Output the (X, Y) coordinate of the center of the cell containing the given text.  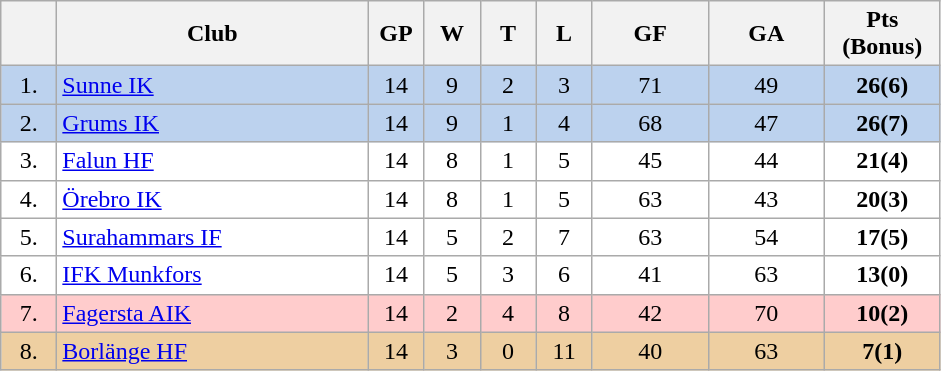
21(4) (882, 161)
L (564, 34)
Pts (Bonus) (882, 34)
7. (29, 313)
26(7) (882, 123)
6 (564, 275)
11 (564, 351)
IFK Munkfors (212, 275)
47 (766, 123)
6. (29, 275)
44 (766, 161)
W (452, 34)
8. (29, 351)
7 (564, 237)
5. (29, 237)
13(0) (882, 275)
7(1) (882, 351)
Fagersta AIK (212, 313)
54 (766, 237)
49 (766, 85)
GA (766, 34)
40 (650, 351)
0 (508, 351)
1. (29, 85)
68 (650, 123)
17(5) (882, 237)
71 (650, 85)
26(6) (882, 85)
Örebro IK (212, 199)
42 (650, 313)
43 (766, 199)
45 (650, 161)
41 (650, 275)
GP (396, 34)
70 (766, 313)
Club (212, 34)
Surahammars IF (212, 237)
GF (650, 34)
Falun HF (212, 161)
2. (29, 123)
Grums IK (212, 123)
Borlänge HF (212, 351)
20(3) (882, 199)
3. (29, 161)
10(2) (882, 313)
Sunne IK (212, 85)
T (508, 34)
4. (29, 199)
